Determine the [X, Y] coordinate at the center of the cell enclosing the given text.  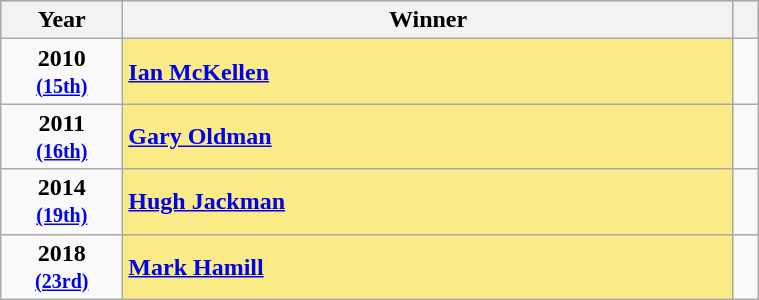
Hugh Jackman [428, 202]
2014 (19th) [62, 202]
2018 (23rd) [62, 266]
Year [62, 20]
2011 (16th) [62, 136]
Ian McKellen [428, 72]
2010 (15th) [62, 72]
Mark Hamill [428, 266]
Gary Oldman [428, 136]
Winner [428, 20]
